Pinpoint the cell where the given text exists, returning its [x, y] midpoint coordinate. 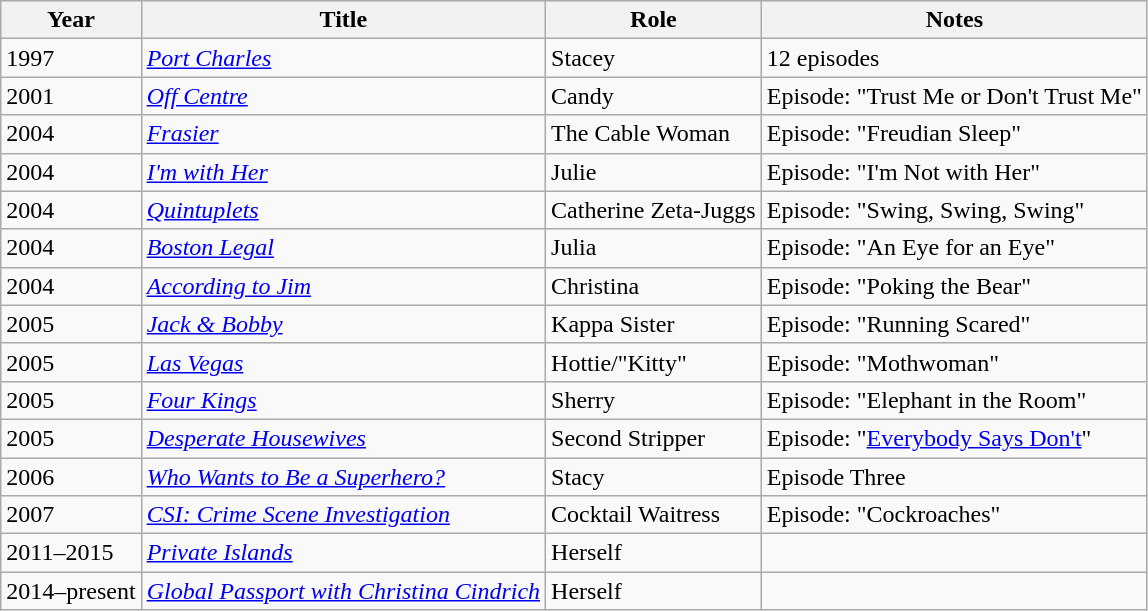
Hottie/"Kitty" [654, 362]
Role [654, 20]
Episode: "Freudian Sleep" [954, 134]
Catherine Zeta-Juggs [654, 210]
2001 [71, 96]
Boston Legal [343, 248]
Episode: "Elephant in the Room" [954, 400]
Sherry [654, 400]
2014–present [71, 591]
Four Kings [343, 400]
Who Wants to Be a Superhero? [343, 477]
Global Passport with Christina Cindrich [343, 591]
Jack & Bobby [343, 324]
Christina [654, 286]
Julie [654, 172]
Stacey [654, 58]
Kappa Sister [654, 324]
Stacy [654, 477]
According to Jim [343, 286]
Desperate Housewives [343, 438]
Episode: "An Eye for an Eye" [954, 248]
Episode: "Running Scared" [954, 324]
CSI: Crime Scene Investigation [343, 515]
Episode: "Cockroaches" [954, 515]
Episode: "Swing, Swing, Swing" [954, 210]
Off Centre [343, 96]
Candy [654, 96]
12 episodes [954, 58]
Episode: "Mothwoman" [954, 362]
I'm with Her [343, 172]
2006 [71, 477]
Notes [954, 20]
Julia [654, 248]
2007 [71, 515]
Episode: "I'm Not with Her" [954, 172]
Episode: "Everybody Says Don't" [954, 438]
Year [71, 20]
Episode: "Poking the Bear" [954, 286]
Second Stripper [654, 438]
Private Islands [343, 553]
Quintuplets [343, 210]
Port Charles [343, 58]
Las Vegas [343, 362]
Episode: "Trust Me or Don't Trust Me" [954, 96]
Frasier [343, 134]
1997 [71, 58]
2011–2015 [71, 553]
Episode Three [954, 477]
Title [343, 20]
Cocktail Waitress [654, 515]
The Cable Woman [654, 134]
